Capture the cell that displays the provided text and extract its (X, Y) central coordinate. 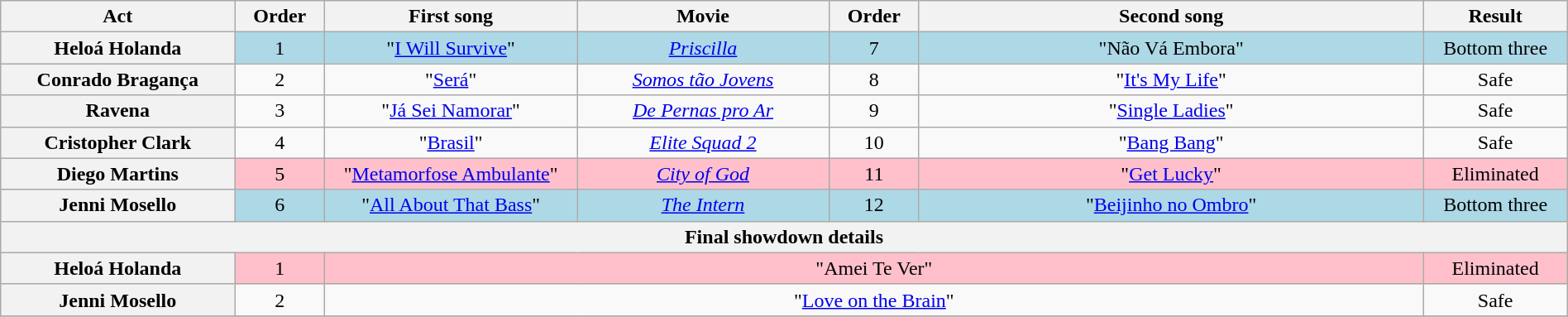
11 (873, 174)
"Não Vá Embora" (1171, 48)
Cristopher Clark (117, 142)
Elite Squad 2 (703, 142)
4 (280, 142)
8 (873, 79)
"Bang Bang" (1171, 142)
Priscilla (703, 48)
3 (280, 111)
Movie (703, 17)
City of God (703, 174)
"Será" (452, 79)
Ravena (117, 111)
Diego Martins (117, 174)
"Brasil" (452, 142)
Second song (1171, 17)
9 (873, 111)
10 (873, 142)
"Love on the Brain" (874, 300)
5 (280, 174)
Somos tão Jovens (703, 79)
"Já Sei Namorar" (452, 111)
7 (873, 48)
"Beijinho no Ombro" (1171, 205)
De Pernas pro Ar (703, 111)
The Intern (703, 205)
"All About That Bass" (452, 205)
Result (1495, 17)
6 (280, 205)
Conrado Bragança (117, 79)
"Metamorfose Ambulante" (452, 174)
"Get Lucky" (1171, 174)
First song (452, 17)
"Single Ladies" (1171, 111)
"I Will Survive" (452, 48)
Final showdown details (784, 237)
12 (873, 205)
"Amei Te Ver" (874, 268)
Act (117, 17)
"It's My Life" (1171, 79)
